Output the (X, Y) coordinate of the center of the cell containing the given text.  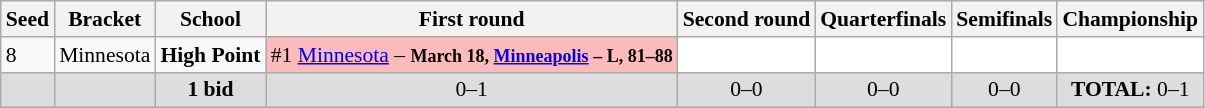
School (210, 19)
Second round (747, 19)
1 bid (210, 90)
Minnesota (104, 55)
0–1 (472, 90)
First round (472, 19)
Championship (1130, 19)
#1 Minnesota – March 18, Minneapolis – L, 81–88 (472, 55)
TOTAL: 0–1 (1130, 90)
8 (28, 55)
Semifinals (1004, 19)
Bracket (104, 19)
Quarterfinals (883, 19)
Seed (28, 19)
High Point (210, 55)
